Locate the cell with the specified text and output its (X, Y) center coordinate. 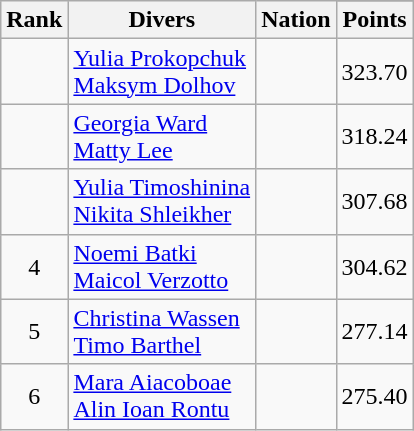
Noemi BatkiMaicol Verzotto (162, 266)
5 (34, 332)
Yulia TimoshininaNikita Shleikher (162, 202)
Points (374, 20)
307.68 (374, 202)
4 (34, 266)
Mara AiacoboaeAlin Ioan Rontu (162, 396)
Nation (296, 20)
277.14 (374, 332)
Divers (162, 20)
304.62 (374, 266)
Georgia WardMatty Lee (162, 136)
Christina WassenTimo Barthel (162, 332)
275.40 (374, 396)
323.70 (374, 72)
318.24 (374, 136)
Yulia ProkopchukMaksym Dolhov (162, 72)
Rank (34, 20)
6 (34, 396)
